Determine the (X, Y) coordinate at the center of the cell enclosing the given text.  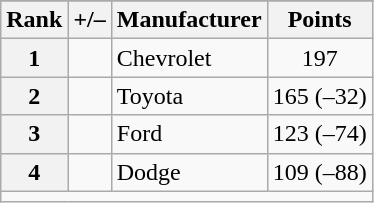
Chevrolet (189, 58)
123 (–74) (320, 134)
Dodge (189, 172)
Toyota (189, 96)
Ford (189, 134)
+/– (90, 20)
4 (34, 172)
Manufacturer (189, 20)
Points (320, 20)
2 (34, 96)
109 (–88) (320, 172)
165 (–32) (320, 96)
Rank (34, 20)
197 (320, 58)
1 (34, 58)
3 (34, 134)
